Locate the cell with the specified text and output its (x, y) center coordinate. 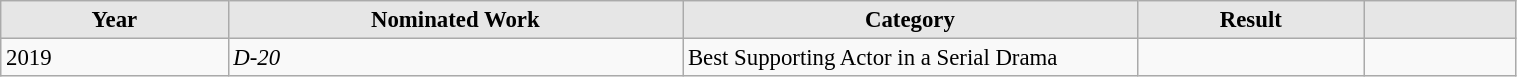
Result (1250, 20)
D-20 (456, 58)
Best Supporting Actor in a Serial Drama (910, 58)
Category (910, 20)
Nominated Work (456, 20)
Year (114, 20)
2019 (114, 58)
